Identify which cell holds the provided text, then report its (x, y) central coordinate. 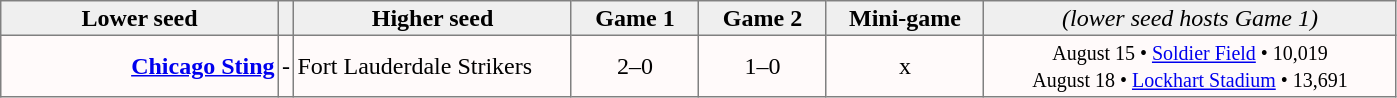
Chicago Sting (140, 66)
2–0 (635, 66)
Game 1 (635, 18)
Game 2 (763, 18)
(lower seed hosts Game 1) (1190, 18)
Higher seed (433, 18)
1–0 (763, 66)
Fort Lauderdale Strikers (433, 66)
August 15 • Soldier Field • 10,019August 18 • Lockhart Stadium • 13,691 (1190, 66)
x (905, 66)
Mini-game (905, 18)
Lower seed (140, 18)
- (286, 66)
